Scan for the cell matching the given text and deliver its (x, y) coordinate at center. 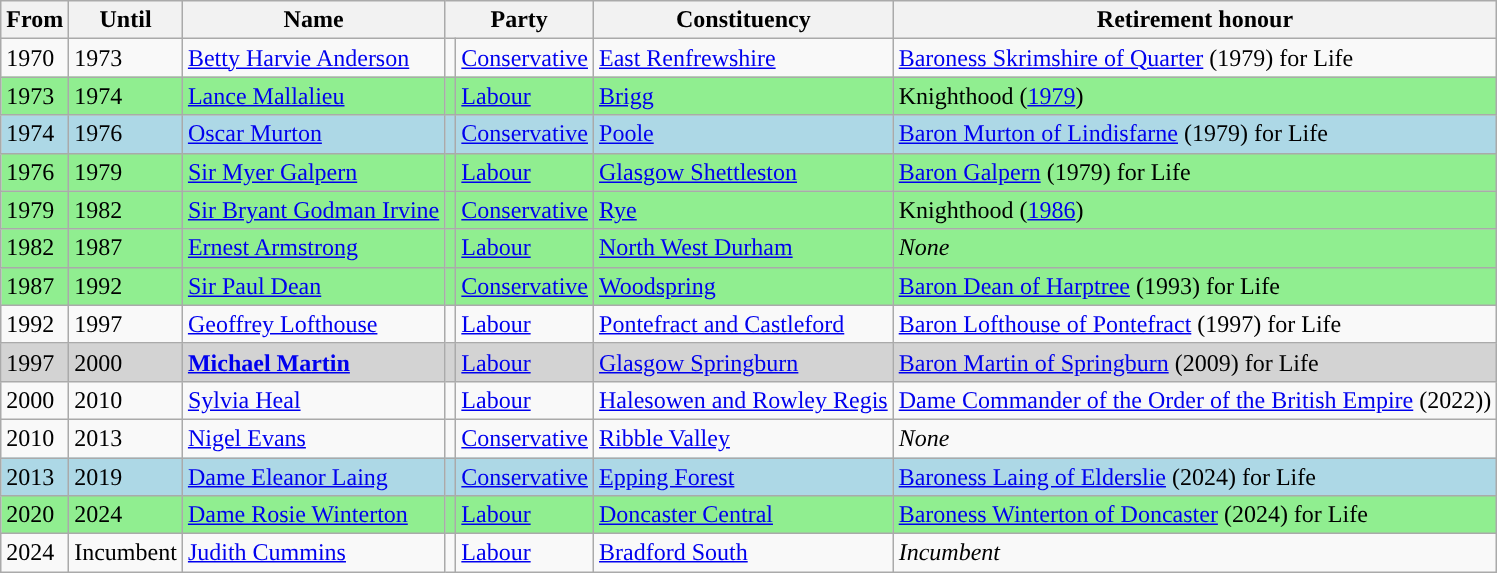
2020 (35, 515)
Ribble Valley (744, 438)
Bradford South (744, 553)
Baroness Laing of Elderslie (2024) for Life (1195, 477)
Woodspring (744, 286)
Ernest Armstrong (313, 248)
Halesowen and Rowley Regis (744, 400)
Knighthood (1986) (1195, 210)
Party (520, 20)
Oscar Murton (313, 134)
Retirement honour (1195, 20)
Glasgow Springburn (744, 362)
Baron Lofthouse of Pontefract (1997) for Life (1195, 324)
Baron Dean of Harptree (1993) for Life (1195, 286)
Baron Martin of Springburn (2009) for Life (1195, 362)
Sir Myer Galpern (313, 172)
Nigel Evans (313, 438)
Baroness Skrimshire of Quarter (1979) for Life (1195, 58)
Judith Cummins (313, 553)
Baroness Winterton of Doncaster (2024) for Life (1195, 515)
Epping Forest (744, 477)
Sir Paul Dean (313, 286)
Brigg (744, 96)
From (35, 20)
Lance Mallalieu (313, 96)
Dame Commander of the Order of the British Empire (2022)) (1195, 400)
Baron Murton of Lindisfarne (1979) for Life (1195, 134)
Dame Rosie Winterton (313, 515)
Doncaster Central (744, 515)
1970 (35, 58)
Dame Eleanor Laing (313, 477)
East Renfrewshire (744, 58)
Sir Bryant Godman Irvine (313, 210)
Sylvia Heal (313, 400)
Knighthood (1979) (1195, 96)
North West Durham (744, 248)
Constituency (744, 20)
Poole (744, 134)
Geoffrey Lofthouse (313, 324)
Until (126, 20)
Pontefract and Castleford (744, 324)
Glasgow Shettleston (744, 172)
Baron Galpern (1979) for Life (1195, 172)
Michael Martin (313, 362)
Betty Harvie Anderson (313, 58)
Name (313, 20)
Rye (744, 210)
2019 (126, 477)
